Provide the (x, y) coordinate of the cell's center where the given text is located.  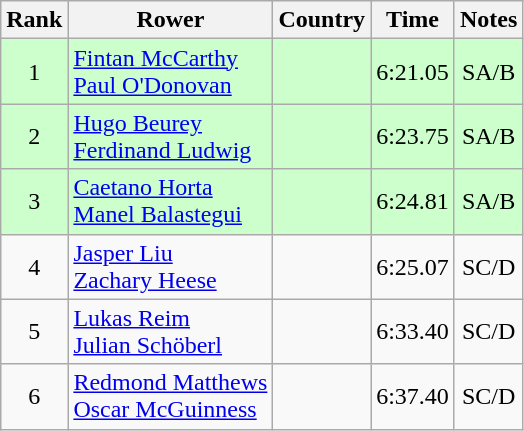
Lukas ReimJulian Schöberl (170, 332)
Caetano HortaManel Balastegui (170, 202)
Rank (34, 20)
2 (34, 136)
Time (413, 20)
Jasper LiuZachary Heese (170, 266)
6:37.40 (413, 396)
6:24.81 (413, 202)
6:25.07 (413, 266)
1 (34, 72)
5 (34, 332)
Redmond MatthewsOscar McGuinness (170, 396)
6:23.75 (413, 136)
Country (322, 20)
6:33.40 (413, 332)
4 (34, 266)
Rower (170, 20)
6 (34, 396)
6:21.05 (413, 72)
Fintan McCarthyPaul O'Donovan (170, 72)
Hugo BeureyFerdinand Ludwig (170, 136)
3 (34, 202)
Notes (488, 20)
